Output the [X, Y] coordinate of the center of the cell containing the given text.  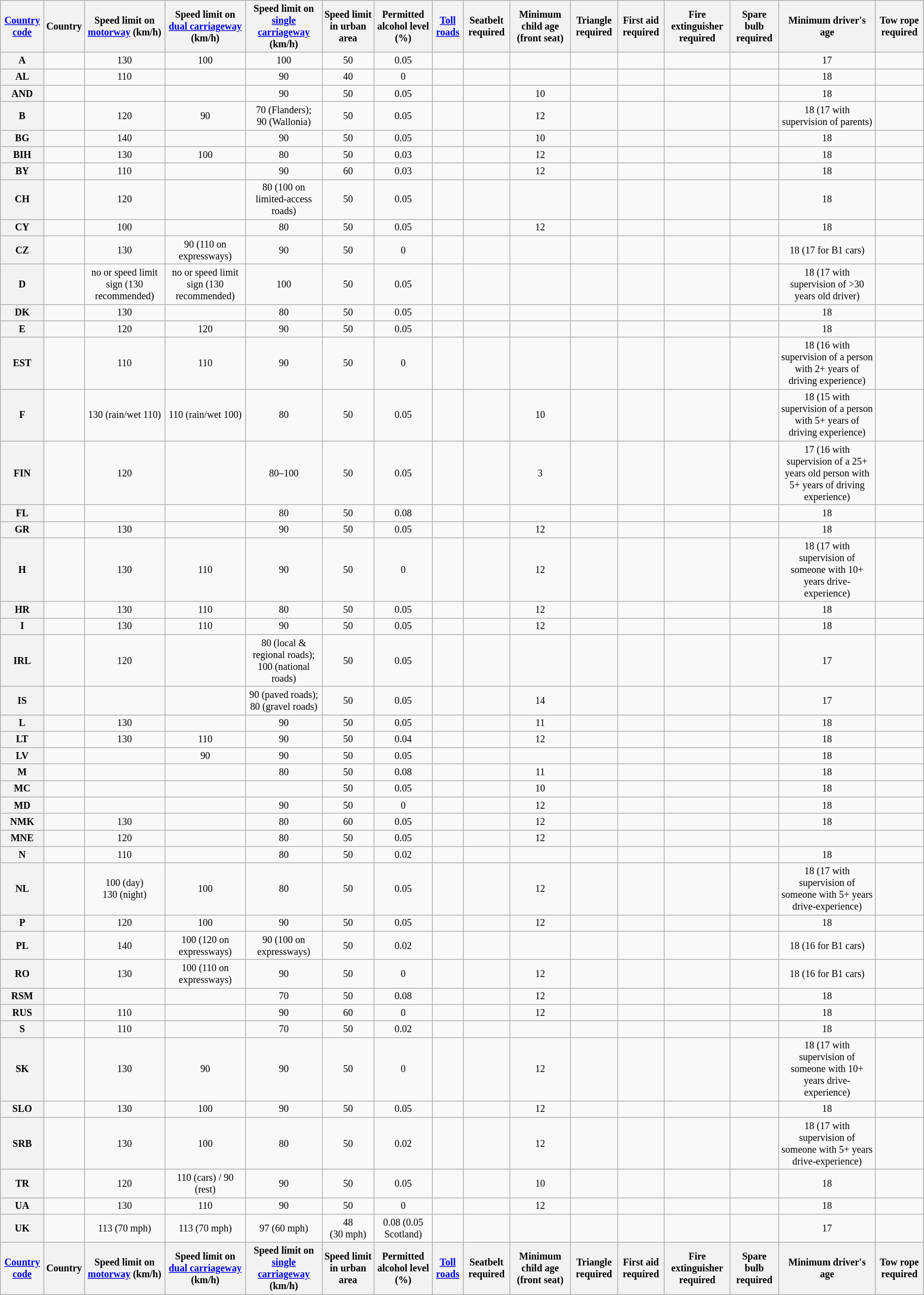
SRB [23, 1144]
90 (100 on expressways) [284, 945]
TR [23, 1183]
90 (paved roads); 80 (gravel roads) [284, 701]
AL [23, 77]
14 [541, 701]
18 (17 with supervision of >30 years old driver) [827, 284]
80 (local & regional roads);100 (national roads) [284, 661]
RSM [23, 996]
M [23, 773]
100 (day)130 (night) [125, 889]
D [23, 284]
MC [23, 789]
A [23, 61]
HR [23, 609]
EST [23, 363]
AND [23, 94]
100 (120 on expressways) [205, 945]
130 (rain/wet 110) [125, 415]
70 (Flanders);90 (Wallonia) [284, 116]
97 (60 mph) [284, 1229]
P [23, 923]
FL [23, 513]
BIH [23, 155]
IRL [23, 661]
B [23, 116]
RUS [23, 1013]
UK [23, 1229]
N [23, 854]
F [23, 415]
100 (110 on expressways) [205, 974]
18 (17 with supervision of parents) [827, 116]
CH [23, 200]
18 (15 with supervision of a person with 5+ years of driving experience) [827, 415]
90 (110 on expressways) [205, 250]
SLO [23, 1109]
SK [23, 1069]
80 (100 on limited-access roads) [284, 200]
CZ [23, 250]
E [23, 329]
FIN [23, 474]
NMK [23, 822]
I [23, 626]
110 (cars) / 90 (rest) [205, 1183]
DK [23, 313]
NL [23, 889]
MD [23, 805]
110 (rain/wet 100) [205, 415]
PL [23, 945]
BY [23, 171]
GR [23, 530]
LV [23, 756]
UA [23, 1206]
3 [541, 474]
40 [348, 77]
S [23, 1029]
48 (30 mph) [348, 1229]
18 (17 for B1 cars) [827, 250]
MNE [23, 839]
80–100 [284, 474]
0.08 (0.05 Scotland) [403, 1229]
18 (16 with supervision of a person with 2+ years of driving experience) [827, 363]
RO [23, 974]
BG [23, 138]
CY [23, 227]
L [23, 723]
0.04 [403, 739]
17 (16 with supervision of a 25+ years old person with 5+ years of driving experience) [827, 474]
LT [23, 739]
IS [23, 701]
H [23, 570]
